Return (X, Y) of the center of cell containing provided text 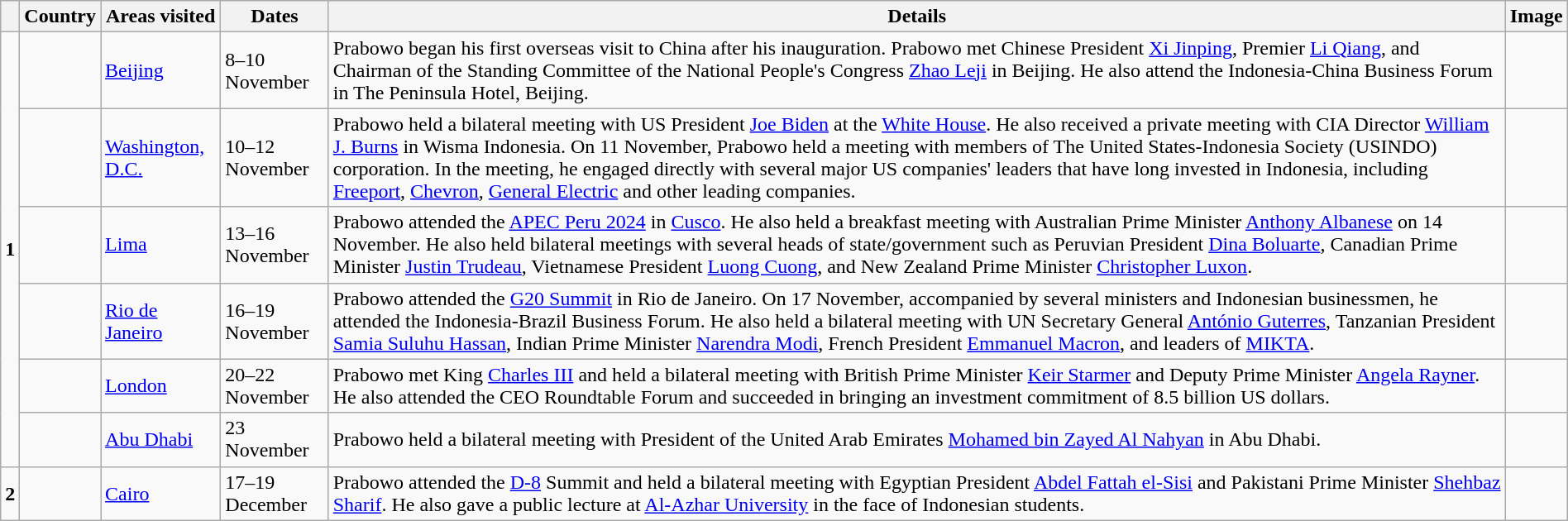
1 (10, 250)
Cairo (160, 493)
Abu Dhabi (160, 440)
Details (916, 17)
Image (1537, 17)
16–19 November (275, 321)
Beijing (160, 70)
Lima (160, 245)
Rio de Janeiro (160, 321)
Prabowo held a bilateral meeting with President of the United Arab Emirates Mohamed bin Zayed Al Nahyan in Abu Dhabi. (916, 440)
13–16 November (275, 245)
Country (60, 17)
10–12 November (275, 157)
2 (10, 493)
17–19 December (275, 493)
8–10 November (275, 70)
23 November (275, 440)
20–22 November (275, 385)
Washington, D.C. (160, 157)
London (160, 385)
Areas visited (160, 17)
Dates (275, 17)
